Return (X, Y) of the center of cell containing provided text 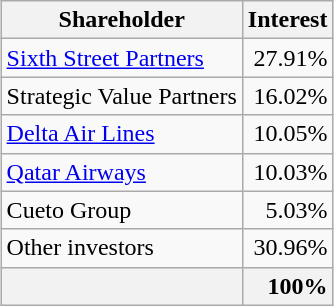
5.03% (288, 210)
Strategic Value Partners (122, 96)
100% (288, 286)
Sixth Street Partners (122, 58)
Delta Air Lines (122, 134)
16.02% (288, 96)
10.03% (288, 172)
27.91% (288, 58)
10.05% (288, 134)
Qatar Airways (122, 172)
Other investors (122, 248)
Interest (288, 20)
30.96% (288, 248)
Cueto Group (122, 210)
Shareholder (122, 20)
